Return the (X, Y) coordinate for the center point of the cell that contains the specified text.  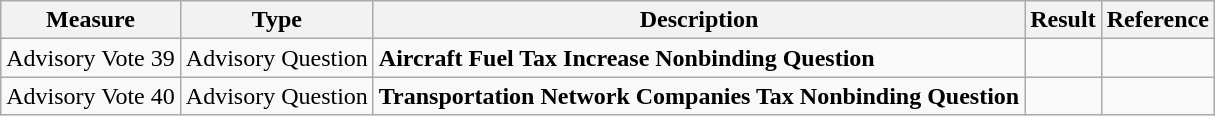
Reference (1158, 20)
Advisory Vote 40 (91, 96)
Transportation Network Companies Tax Nonbinding Question (698, 96)
Description (698, 20)
Advisory Vote 39 (91, 58)
Result (1063, 20)
Aircraft Fuel Tax Increase Nonbinding Question (698, 58)
Measure (91, 20)
Type (276, 20)
